Scan for the cell matching the given text and deliver its [X, Y] coordinate at center. 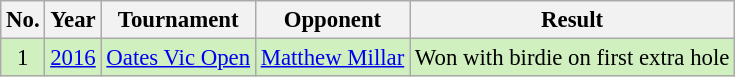
Result [572, 20]
Opponent [332, 20]
Matthew Millar [332, 58]
2016 [73, 58]
1 [23, 58]
Year [73, 20]
Oates Vic Open [178, 58]
Won with birdie on first extra hole [572, 58]
Tournament [178, 20]
No. [23, 20]
